Search for the cell housing the specified text and yield its (X, Y) center coordinate. 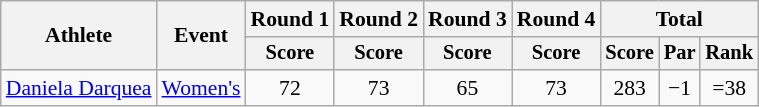
Round 3 (468, 19)
283 (629, 88)
Athlete (79, 36)
65 (468, 88)
72 (290, 88)
Women's (202, 88)
Par (680, 54)
Round 1 (290, 19)
Event (202, 36)
Total (679, 19)
Rank (729, 54)
Round 4 (556, 19)
−1 (680, 88)
=38 (729, 88)
Round 2 (378, 19)
Daniela Darquea (79, 88)
